Determine the [x, y] coordinate at the center of the cell enclosing the given text.  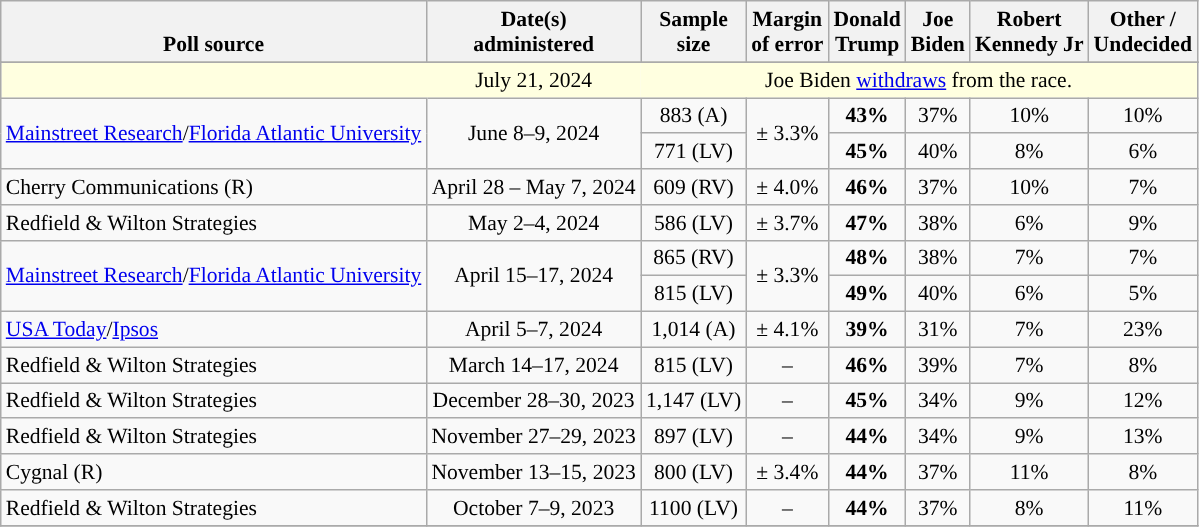
609 (RV) [694, 187]
897 (LV) [694, 437]
Poll source [214, 32]
5% [1143, 294]
± 4.1% [787, 330]
12% [1143, 401]
RobertKennedy Jr [1030, 32]
October 7–9, 2023 [534, 508]
April 15–17, 2024 [534, 276]
DonaldTrump [866, 32]
47% [866, 223]
November 13–15, 2023 [534, 472]
JoeBiden [938, 32]
Samplesize [694, 32]
April 5–7, 2024 [534, 330]
Cygnal (R) [214, 472]
December 28–30, 2023 [534, 401]
April 28 – May 7, 2024 [534, 187]
November 27–29, 2023 [534, 437]
Marginof error [787, 32]
May 2–4, 2024 [534, 223]
Other /Undecided [1143, 32]
June 8–9, 2024 [534, 134]
883 (A) [694, 116]
43% [866, 116]
March 14–17, 2024 [534, 365]
49% [866, 294]
USA Today/Ipsos [214, 330]
1100 (LV) [694, 508]
771 (LV) [694, 152]
± 4.0% [787, 187]
800 (LV) [694, 472]
Joe Biden withdraws from the race. [919, 80]
1,014 (A) [694, 330]
Cherry Communications (R) [214, 187]
31% [938, 330]
48% [866, 258]
± 3.7% [787, 223]
865 (RV) [694, 258]
13% [1143, 437]
Date(s)administered [534, 32]
1,147 (LV) [694, 401]
23% [1143, 330]
July 21, 2024 [534, 80]
± 3.4% [787, 472]
586 (LV) [694, 223]
